Search for the cell housing the specified text and yield its [x, y] center coordinate. 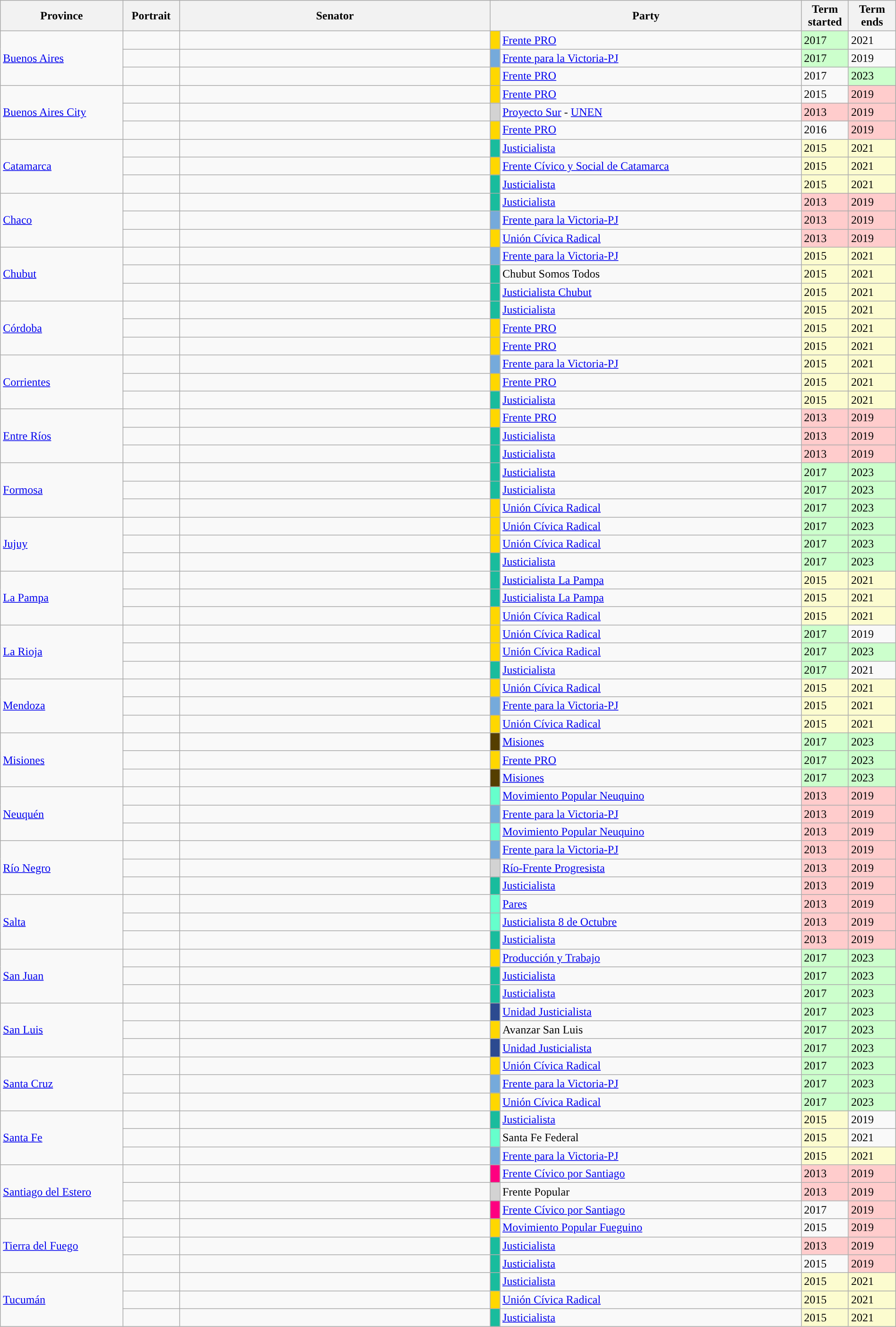
Producción y Trabajo [651, 958]
Movimiento Popular Fueguino [651, 1228]
Chubut Somos Todos [651, 274]
Justicialista 8 de Octubre [651, 922]
Corrientes [61, 382]
Catamarca [61, 166]
Santiago del Estero [61, 1192]
Tierra del Fuego [61, 1246]
Proyecto Sur - UNEN [651, 112]
Córdoba [61, 328]
Senator [335, 16]
Neuquén [61, 814]
Tucumán [61, 1300]
Río-Frente Progresista [651, 868]
Formosa [61, 490]
Chaco [61, 220]
Jujuy [61, 544]
Entre Ríos [61, 436]
Party [646, 16]
Río Negro [61, 868]
Frente Popular [651, 1192]
San Juan [61, 976]
Mendoza [61, 706]
Pares [651, 904]
Term ends [872, 16]
Buenos Aires City [61, 112]
Portrait [151, 16]
Avanzar San Luis [651, 1030]
Term started [825, 16]
Buenos Aires [61, 58]
Chubut [61, 274]
2016 [825, 130]
San Luis [61, 1030]
Province [61, 16]
Salta [61, 922]
Santa Fe [61, 1138]
La Rioja [61, 652]
Santa Cruz [61, 1084]
Justicialista Chubut [651, 292]
Frente Cívico y Social de Catamarca [651, 166]
Santa Fe Federal [651, 1138]
La Pampa [61, 598]
